Search for the cell housing the specified text and yield its [x, y] center coordinate. 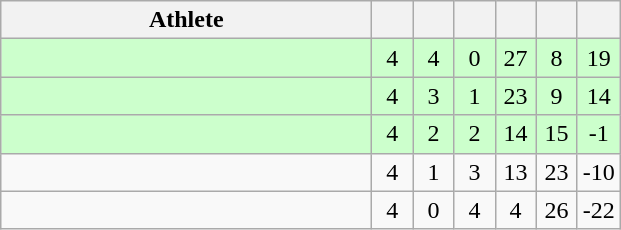
-1 [598, 134]
-22 [598, 210]
Athlete [186, 20]
13 [516, 172]
-10 [598, 172]
27 [516, 58]
9 [556, 96]
8 [556, 58]
26 [556, 210]
15 [556, 134]
19 [598, 58]
